Scan for the cell matching the given text and deliver its (x, y) coordinate at center. 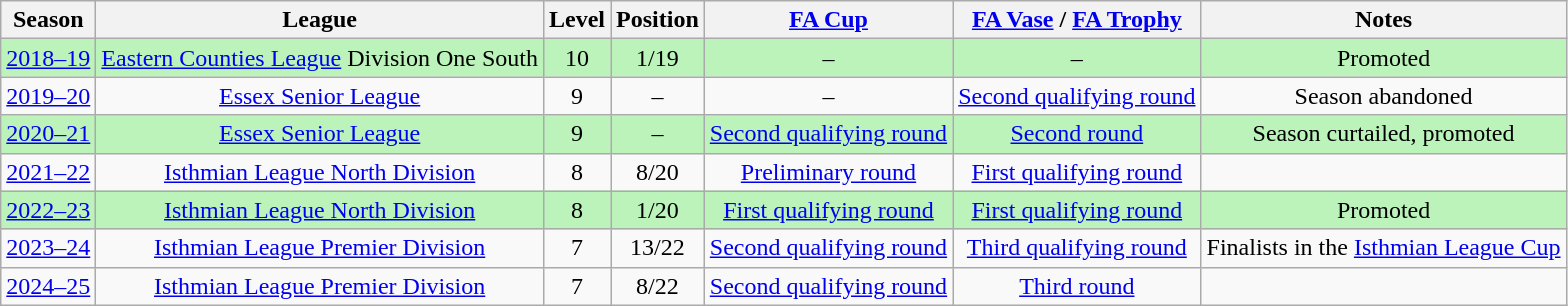
Notes (1384, 20)
Eastern Counties League Division One South (320, 58)
League (320, 20)
10 (576, 58)
2023–24 (48, 248)
2022–23 (48, 210)
Finalists in the Isthmian League Cup (1384, 248)
13/22 (658, 248)
1/19 (658, 58)
Season abandoned (1384, 96)
1/20 (658, 210)
2019–20 (48, 96)
FA Vase / FA Trophy (1077, 20)
2024–25 (48, 286)
2021–22 (48, 172)
Preliminary round (828, 172)
Level (576, 20)
Third round (1077, 286)
8/20 (658, 172)
2018–19 (48, 58)
Third qualifying round (1077, 248)
Season curtailed, promoted (1384, 134)
2020–21 (48, 134)
Second round (1077, 134)
Season (48, 20)
FA Cup (828, 20)
Position (658, 20)
8/22 (658, 286)
